Return (X, Y) of the center of cell containing provided text 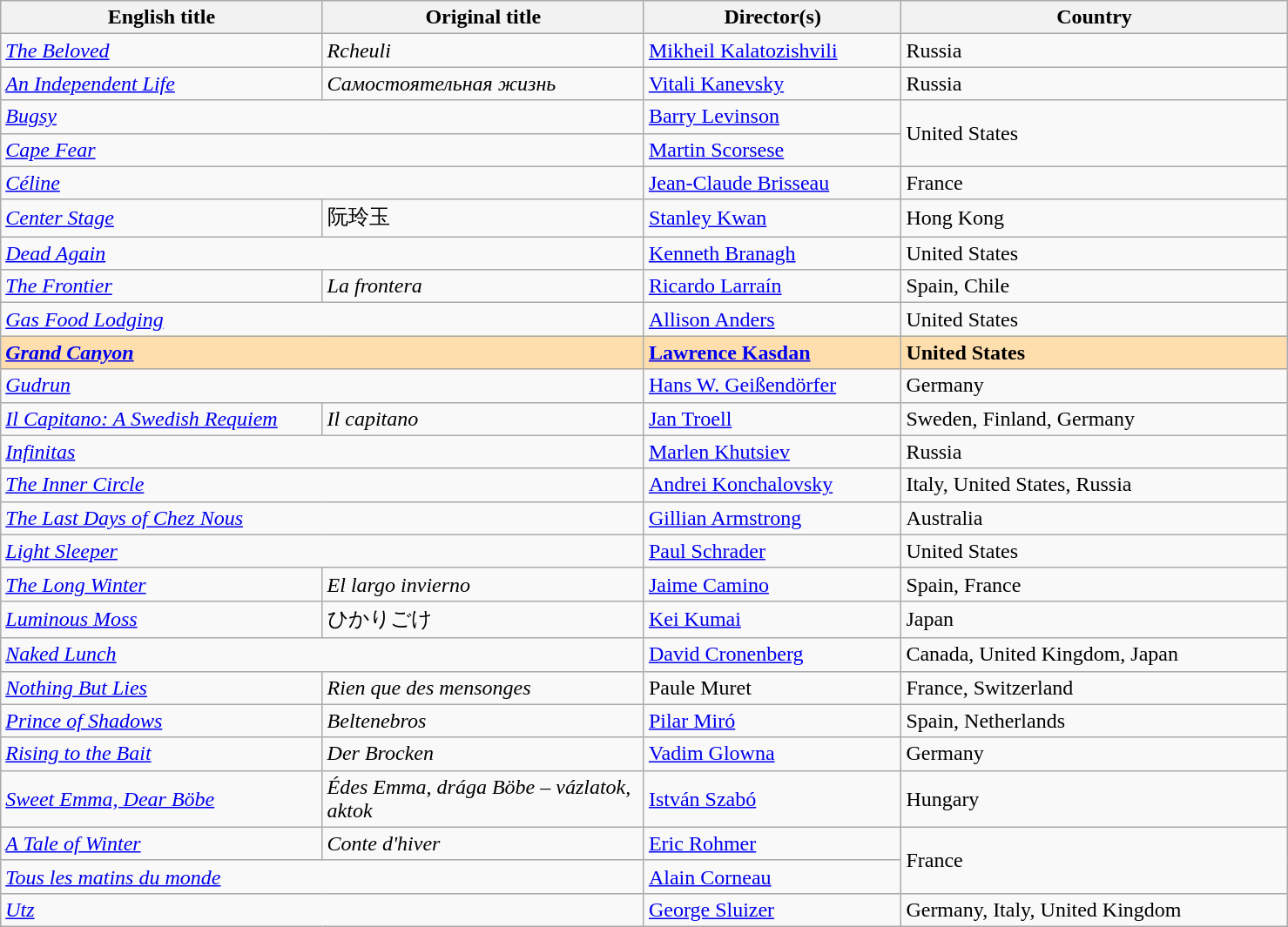
Grand Canyon (322, 353)
El largo invierno (482, 584)
Marlen Khutsiev (772, 452)
Bugsy (322, 117)
Paule Muret (772, 688)
A Tale of Winter (162, 843)
Dead Again (322, 253)
Rcheuli (482, 50)
English title (162, 17)
Il capitano (482, 419)
Édes Emma, drága Böbe – vázlatok, aktok (482, 799)
Mikheil Kalatozishvili (772, 50)
Lawrence Kasdan (772, 353)
Rien que des mensonges (482, 688)
Center Stage (162, 218)
Vadim Glowna (772, 754)
The Beloved (162, 50)
Original title (482, 17)
Barry Levinson (772, 117)
Martin Scorsese (772, 150)
Allison Anders (772, 319)
The Long Winter (162, 584)
Paul Schrader (772, 551)
Eric Rohmer (772, 843)
Japan (1094, 620)
Australia (1094, 518)
阮玲玉 (482, 218)
Vitali Kanevsky (772, 84)
The Inner Circle (322, 485)
Sweet Emma, Dear Böbe (162, 799)
Tous les matins du monde (322, 877)
István Szabó (772, 799)
Gas Food Lodging (322, 319)
Spain, France (1094, 584)
The Last Days of Chez Nous (322, 518)
Canada, United Kingdom, Japan (1094, 655)
George Sluizer (772, 910)
Nothing But Lies (162, 688)
Pilar Miró (772, 721)
Country (1094, 17)
Italy, United States, Russia (1094, 485)
France, Switzerland (1094, 688)
Andrei Konchalovsky (772, 485)
Prince of Shadows (162, 721)
Gudrun (322, 386)
Utz (322, 910)
Самостоятельная жизнь (482, 84)
Der Brocken (482, 754)
Conte d'hiver (482, 843)
Jaime Camino (772, 584)
The Frontier (162, 286)
Céline (322, 183)
David Cronenberg (772, 655)
Hans W. Geißendörfer (772, 386)
Infinitas (322, 452)
Spain, Chile (1094, 286)
Stanley Kwan (772, 218)
Light Sleeper (322, 551)
ひかりごけ (482, 620)
Gillian Armstrong (772, 518)
Sweden, Finland, Germany (1094, 419)
Jan Troell (772, 419)
Jean-Claude Brisseau (772, 183)
Germany, Italy, United Kingdom (1094, 910)
Hungary (1094, 799)
Director(s) (772, 17)
Il Capitano: A Swedish Requiem (162, 419)
Spain, Netherlands (1094, 721)
La frontera (482, 286)
Cape Fear (322, 150)
Kei Kumai (772, 620)
Alain Corneau (772, 877)
Rising to the Bait (162, 754)
Beltenebros (482, 721)
Naked Lunch (322, 655)
An Independent Life (162, 84)
Luminous Moss (162, 620)
Kenneth Branagh (772, 253)
Ricardo Larraín (772, 286)
Hong Kong (1094, 218)
